Return the [x, y] coordinate for the center point of the cell that contains the specified text.  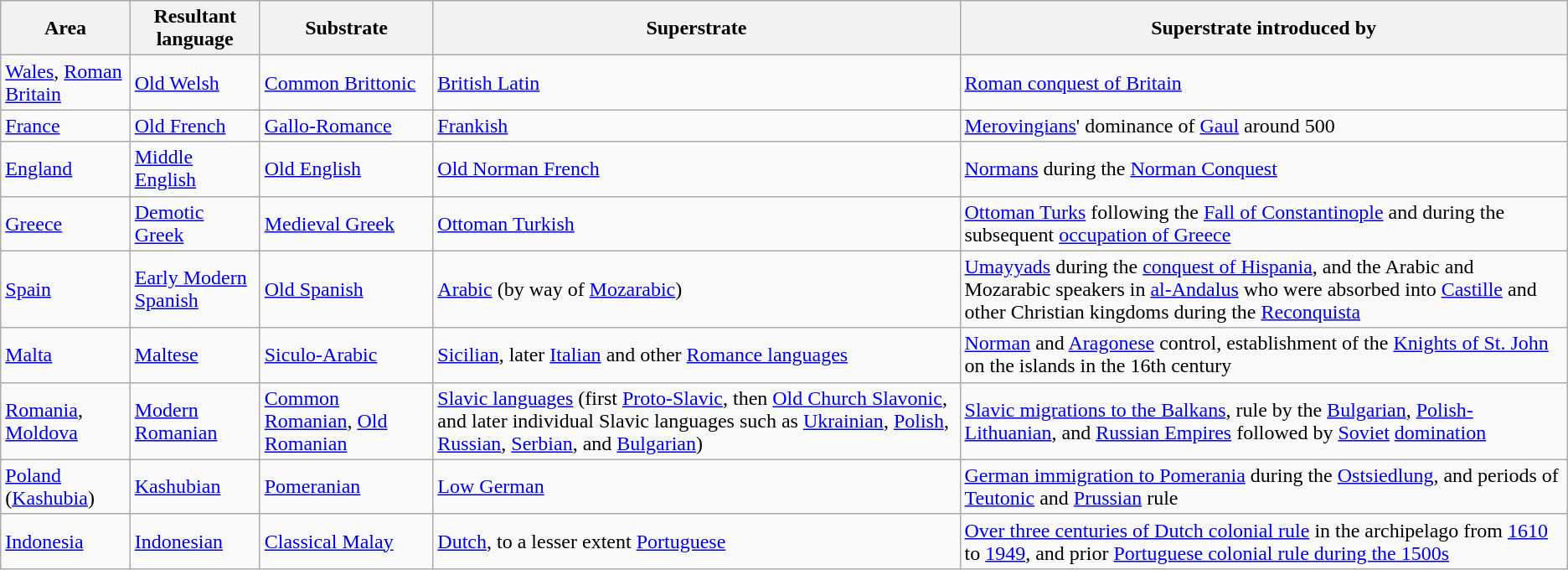
Classical Malay [347, 541]
Romania, Moldova [65, 421]
Common Brittonic [347, 82]
Resultant language [194, 28]
Merovingians' dominance of Gaul around 500 [1263, 126]
England [65, 169]
Gallo-Romance [347, 126]
Old Norman French [697, 169]
Sicilian, later Italian and other Romance languages [697, 355]
Greece [65, 223]
Wales, Roman Britain [65, 82]
Maltese [194, 355]
Pomeranian [347, 486]
Middle English [194, 169]
Demotic Greek [194, 223]
Slavic migrations to the Balkans, rule by the Bulgarian, Polish-Lithuanian, and Russian Empires followed by Soviet domination [1263, 421]
Low German [697, 486]
Norman and Aragonese control, establishment of the Knights of St. John on the islands in the 16th century [1263, 355]
Dutch, to a lesser extent Portuguese [697, 541]
Arabic (by way of Mozarabic) [697, 289]
France [65, 126]
Substrate [347, 28]
Siculo-Arabic [347, 355]
Kashubian [194, 486]
Modern Romanian [194, 421]
Ottoman Turks following the Fall of Constantinople and during the subsequent occupation of Greece [1263, 223]
Old Spanish [347, 289]
Spain [65, 289]
British Latin [697, 82]
Indonesian [194, 541]
Old English [347, 169]
Frankish [697, 126]
Ottoman Turkish [697, 223]
German immigration to Pomerania during the Ostsiedlung, and periods of Teutonic and Prussian rule [1263, 486]
Area [65, 28]
Old Welsh [194, 82]
Medieval Greek [347, 223]
Malta [65, 355]
Early Modern Spanish [194, 289]
Roman conquest of Britain [1263, 82]
Old French [194, 126]
Indonesia [65, 541]
Common Romanian, Old Romanian [347, 421]
Over three centuries of Dutch colonial rule in the archipelago from 1610 to 1949, and prior Portuguese colonial rule during the 1500s [1263, 541]
Superstrate introduced by [1263, 28]
Superstrate [697, 28]
Normans during the Norman Conquest [1263, 169]
Poland (Kashubia) [65, 486]
